Return the [x, y] coordinate for the center point of the cell that contains the specified text.  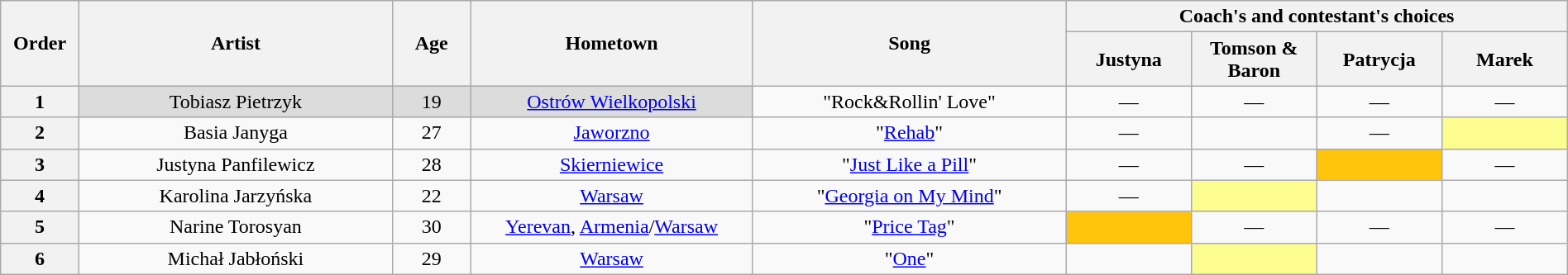
"Price Tag" [910, 227]
"Just Like a Pill" [910, 164]
Skierniewice [612, 164]
"Rock&Rollin' Love" [910, 102]
28 [432, 164]
Marek [1505, 59]
22 [432, 196]
Narine Torosyan [235, 227]
Yerevan, Armenia/Warsaw [612, 227]
27 [432, 133]
"One" [910, 258]
Ostrów Wielkopolski [612, 102]
Justyna Panfilewicz [235, 164]
4 [40, 196]
5 [40, 227]
"Georgia on My Mind" [910, 196]
Justyna [1129, 59]
Hometown [612, 43]
Jaworzno [612, 133]
Order [40, 43]
Karolina Jarzyńska [235, 196]
Basia Janyga [235, 133]
3 [40, 164]
30 [432, 227]
Tobiasz Pietrzyk [235, 102]
Patrycja [1379, 59]
"Rehab" [910, 133]
29 [432, 258]
Tomson & Baron [1255, 59]
Artist [235, 43]
Coach's and contestant's choices [1317, 17]
Michał Jabłoński [235, 258]
Age [432, 43]
2 [40, 133]
19 [432, 102]
Song [910, 43]
1 [40, 102]
6 [40, 258]
